Identify which cell holds the provided text, then report its [X, Y] central coordinate. 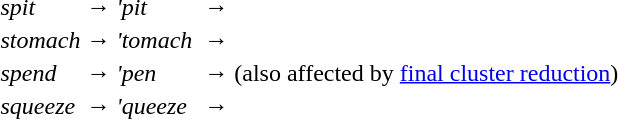
→ 'tomach [140, 40]
→ 'pen [140, 73]
